Detect which cell encompasses the target text, then output its [x, y] center coordinate. 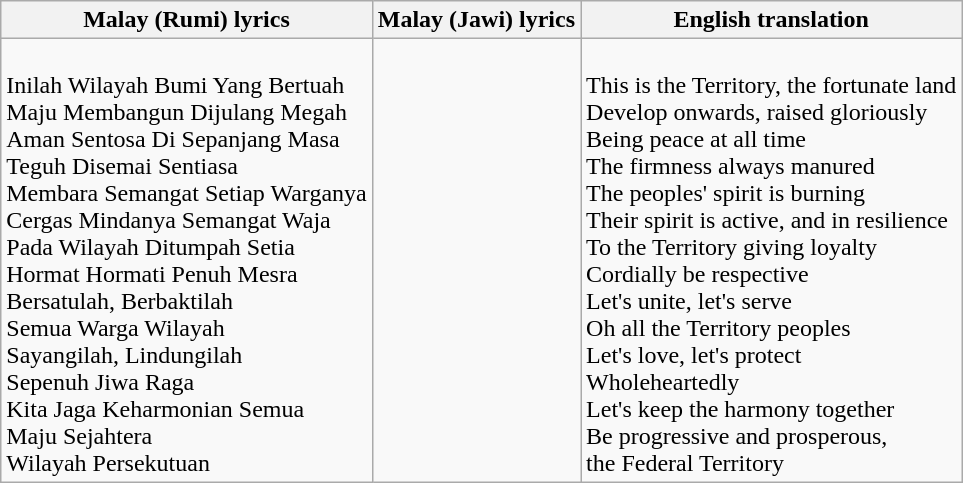
Malay (Jawi) lyrics [476, 20]
Malay (Rumi) lyrics [186, 20]
English translation [772, 20]
